Find where the given text appears and provide that cell's center as (x, y) coordinate. 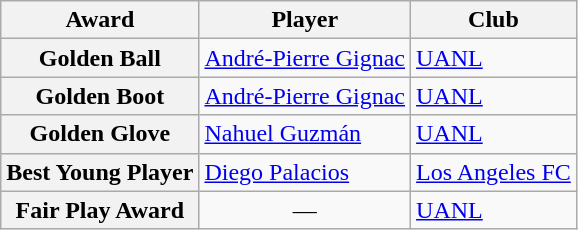
Best Young Player (100, 172)
Golden Ball (100, 58)
Golden Boot (100, 96)
Nahuel Guzmán (305, 134)
Los Angeles FC (494, 172)
Player (305, 20)
Club (494, 20)
Award (100, 20)
Diego Palacios (305, 172)
Golden Glove (100, 134)
— (305, 210)
Fair Play Award (100, 210)
